Search for the cell housing the specified text and yield its [X, Y] center coordinate. 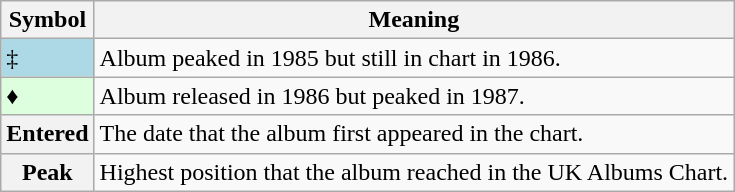
‡ [48, 58]
Symbol [48, 20]
Highest position that the album reached in the UK Albums Chart. [414, 172]
♦ [48, 96]
Entered [48, 134]
Album released in 1986 but peaked in 1987. [414, 96]
The date that the album first appeared in the chart. [414, 134]
Meaning [414, 20]
Peak [48, 172]
Album peaked in 1985 but still in chart in 1986. [414, 58]
